From the cell containing the given text, extract its center point as [X, Y] coordinate. 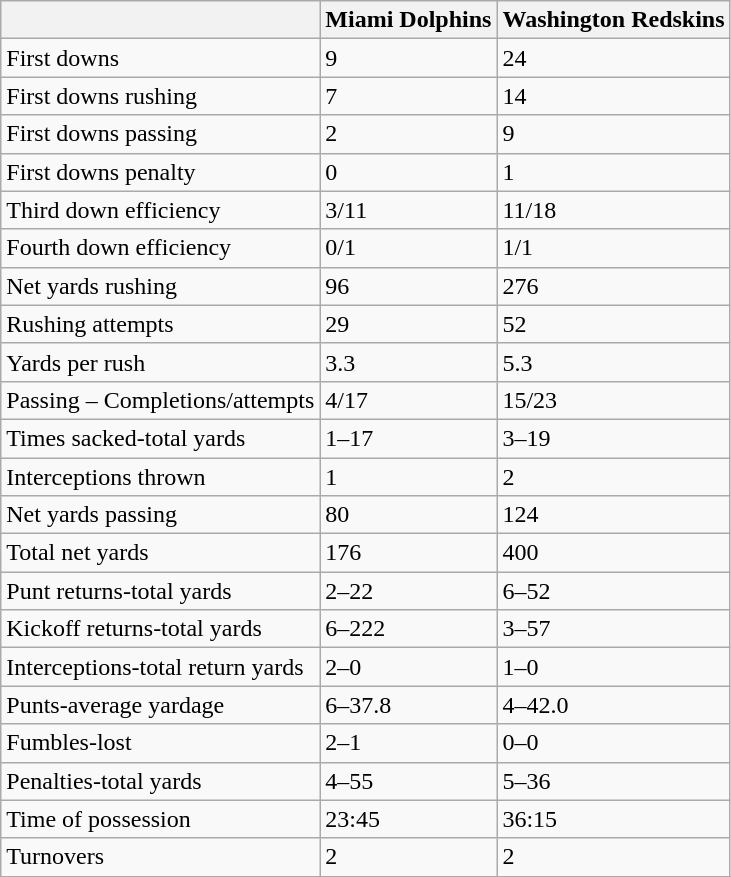
Washington Redskins [614, 20]
Kickoff returns-total yards [160, 629]
Yards per rush [160, 362]
First downs rushing [160, 96]
1–17 [408, 438]
3–57 [614, 629]
Punt returns-total yards [160, 591]
36:15 [614, 819]
Penalties-total yards [160, 781]
2–1 [408, 743]
176 [408, 553]
11/18 [614, 210]
Passing – Completions/attempts [160, 400]
4–42.0 [614, 705]
Interceptions-total return yards [160, 667]
1/1 [614, 248]
14 [614, 96]
124 [614, 515]
First downs penalty [160, 172]
276 [614, 286]
24 [614, 58]
400 [614, 553]
4–55 [408, 781]
2–0 [408, 667]
Punts-average yardage [160, 705]
Fourth down efficiency [160, 248]
Third down efficiency [160, 210]
3.3 [408, 362]
Time of possession [160, 819]
23:45 [408, 819]
96 [408, 286]
0 [408, 172]
First downs [160, 58]
Turnovers [160, 857]
5.3 [614, 362]
1–0 [614, 667]
0/1 [408, 248]
2–22 [408, 591]
4/17 [408, 400]
Interceptions thrown [160, 477]
7 [408, 96]
3/11 [408, 210]
6–52 [614, 591]
Total net yards [160, 553]
Miami Dolphins [408, 20]
Times sacked-total yards [160, 438]
29 [408, 324]
6–37.8 [408, 705]
Net yards rushing [160, 286]
Net yards passing [160, 515]
15/23 [614, 400]
80 [408, 515]
6–222 [408, 629]
5–36 [614, 781]
Rushing attempts [160, 324]
First downs passing [160, 134]
Fumbles-lost [160, 743]
52 [614, 324]
0–0 [614, 743]
3–19 [614, 438]
